Capture the cell that displays the provided text and extract its (x, y) central coordinate. 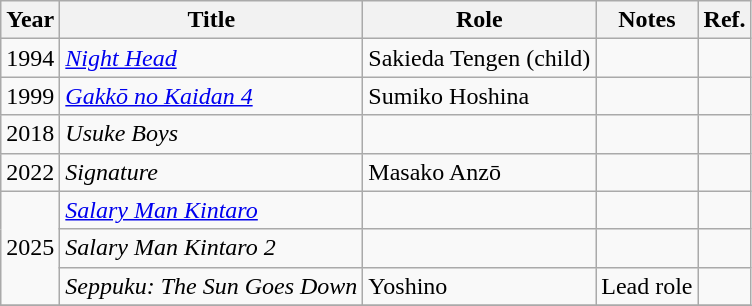
2022 (30, 172)
Year (30, 20)
Salary Man Kintaro 2 (212, 248)
Salary Man Kintaro (212, 210)
Title (212, 20)
2025 (30, 248)
2018 (30, 134)
Ref. (724, 20)
Usuke Boys (212, 134)
Role (480, 20)
Lead role (647, 286)
1994 (30, 58)
Yoshino (480, 286)
Gakkō no Kaidan 4 (212, 96)
Masako Anzō (480, 172)
Sakieda Tengen (child) (480, 58)
Night Head (212, 58)
1999 (30, 96)
Signature (212, 172)
Seppuku: The Sun Goes Down (212, 286)
Notes (647, 20)
Sumiko Hoshina (480, 96)
